Return (X, Y) of the center of cell containing provided text 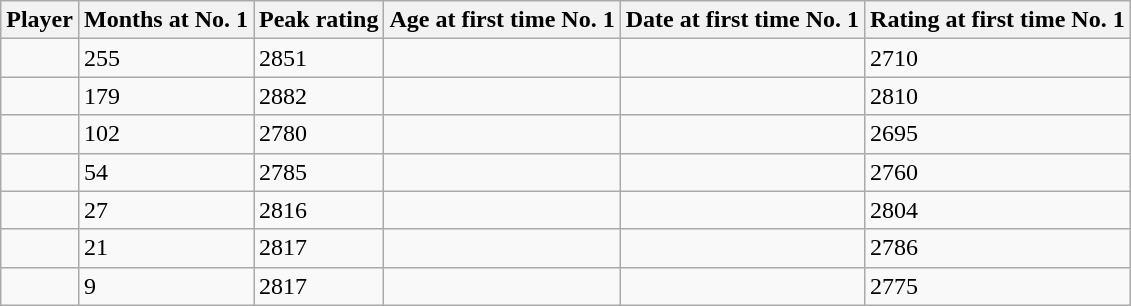
2816 (319, 210)
Peak rating (319, 20)
2775 (998, 286)
Date at first time No. 1 (742, 20)
Player (40, 20)
2810 (998, 96)
54 (166, 172)
21 (166, 248)
Months at No. 1 (166, 20)
2804 (998, 210)
2786 (998, 248)
2695 (998, 134)
2785 (319, 172)
27 (166, 210)
2760 (998, 172)
2882 (319, 96)
255 (166, 58)
Rating at first time No. 1 (998, 20)
2710 (998, 58)
9 (166, 286)
Age at first time No. 1 (502, 20)
179 (166, 96)
2851 (319, 58)
102 (166, 134)
2780 (319, 134)
